Find where the given text appears and provide that cell's center as (x, y) coordinate. 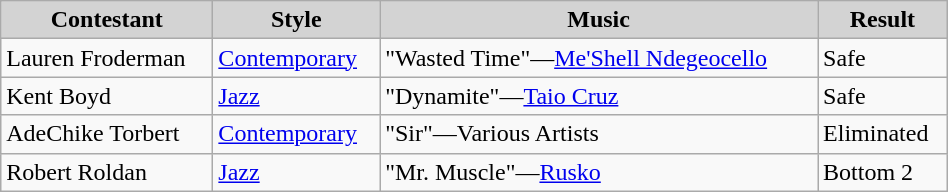
Bottom 2 (883, 172)
Eliminated (883, 134)
"Dynamite"—Taio Cruz (599, 96)
"Wasted Time"—Me'Shell Ndegeocello (599, 58)
"Mr. Muscle"—Rusko (599, 172)
AdeChike Torbert (107, 134)
Lauren Froderman (107, 58)
Style (296, 20)
Contestant (107, 20)
Robert Roldan (107, 172)
Kent Boyd (107, 96)
Result (883, 20)
"Sir"—Various Artists (599, 134)
Music (599, 20)
